Return the (X, Y) coordinate for the center point of the cell that contains the specified text.  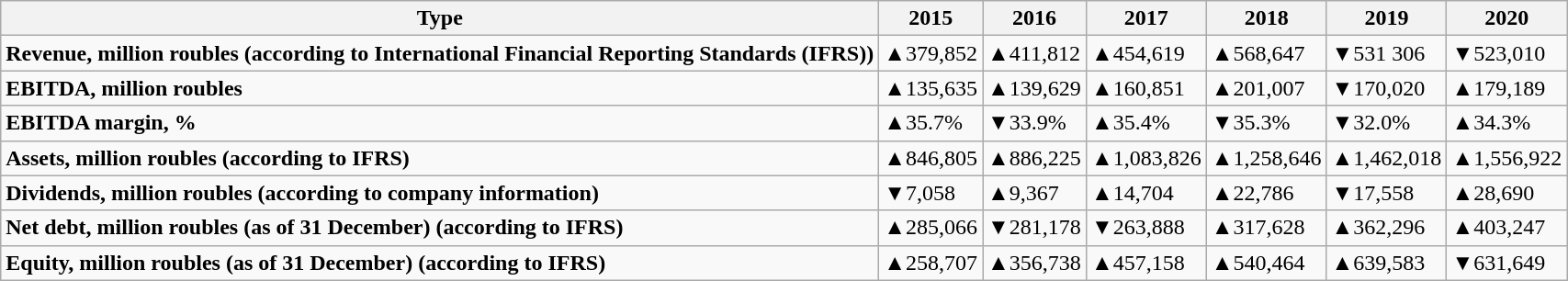
▲160,851 (1146, 88)
2015 (931, 18)
▲34.3% (1506, 123)
▼35.3% (1266, 123)
▲568,647 (1266, 53)
Dividends, million roubles (according to company information) (440, 193)
▲35.4% (1146, 123)
▲28,690 (1506, 193)
▲35.7% (931, 123)
▲22,786 (1266, 193)
EBITDA, million roubles (440, 88)
▲886,225 (1034, 158)
▲258,707 (931, 263)
2018 (1266, 18)
▲540,464 (1266, 263)
▲285,066 (931, 228)
▲411,812 (1034, 53)
▲457,158 (1146, 263)
▼7,058 (931, 193)
▲403,247 (1506, 228)
▲1,462,018 (1387, 158)
▲846,805 (931, 158)
▼631,649 (1506, 263)
2019 (1387, 18)
▲379,852 (931, 53)
▲9,367 (1034, 193)
▲201,007 (1266, 88)
▼531 306 (1387, 53)
▼263,888 (1146, 228)
▲454,619 (1146, 53)
Revenue, million roubles (according to International Financial Reporting Standards (IFRS)) (440, 53)
Net debt, million roubles (as of 31 December) (according to IFRS) (440, 228)
▼32.0% (1387, 123)
▼523,010 (1506, 53)
▲1,556,922 (1506, 158)
2017 (1146, 18)
▲1,258,646 (1266, 158)
▼281,178 (1034, 228)
▲639,583 (1387, 263)
Type (440, 18)
▲179,189 (1506, 88)
▲317,628 (1266, 228)
▲356,738 (1034, 263)
▲362,296 (1387, 228)
Equity, million roubles (as of 31 December) (according to IFRS) (440, 263)
▼17,558 (1387, 193)
2020 (1506, 18)
▲1,083,826 (1146, 158)
▼33.9% (1034, 123)
▲14,704 (1146, 193)
▲139,629 (1034, 88)
Assets, million roubles (according to IFRS) (440, 158)
▼170,020 (1387, 88)
EBITDA margin, % (440, 123)
2016 (1034, 18)
▲135,635 (931, 88)
